Identify which cell holds the provided text, then report its [X, Y] central coordinate. 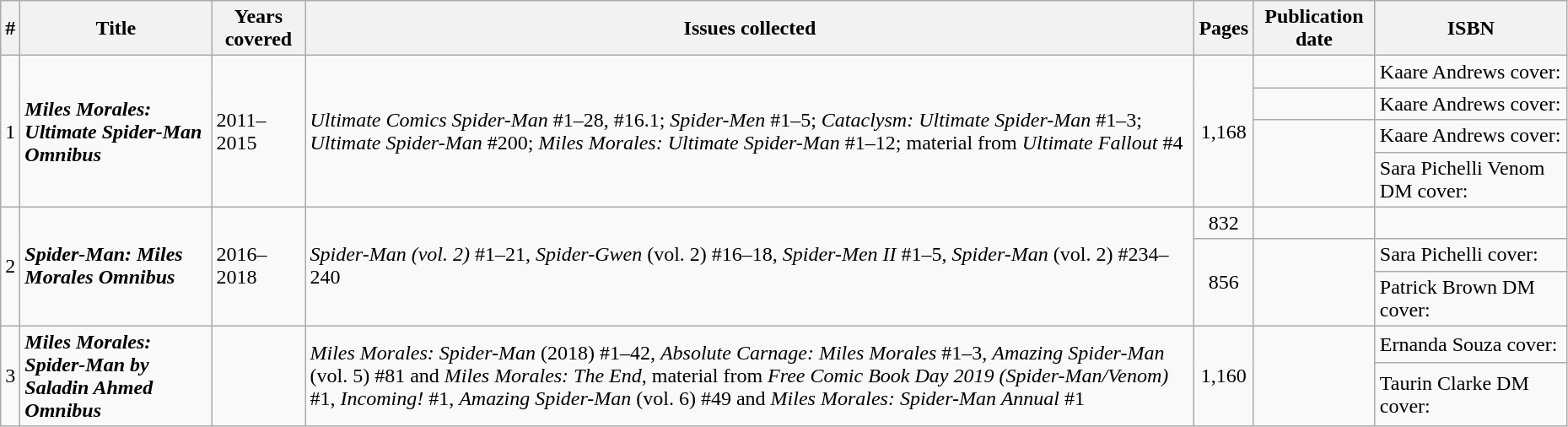
Sara Pichelli cover: [1471, 255]
Ernanda Souza cover: [1471, 344]
Patrick Brown DM cover: [1471, 299]
1,168 [1224, 132]
Years covered [258, 29]
832 [1224, 223]
2 [10, 267]
Spider-Man (vol. 2) #1–21, Spider-Gwen (vol. 2) #16–18, Spider-Men II #1–5, Spider-Man (vol. 2) #234–240 [750, 267]
ISBN [1471, 29]
1,160 [1224, 376]
Pages [1224, 29]
2016–2018 [258, 267]
Publication date [1314, 29]
Sara Pichelli Venom DM cover: [1471, 179]
Taurin Clarke DM cover: [1471, 395]
2011–2015 [258, 132]
856 [1224, 282]
Miles Morales: Ultimate Spider-Man Omnibus [116, 132]
# [10, 29]
Issues collected [750, 29]
1 [10, 132]
3 [10, 376]
Title [116, 29]
Spider-Man: Miles Morales Omnibus [116, 267]
Miles Morales: Spider-Man by Saladin Ahmed Omnibus [116, 376]
